Provide the (x, y) coordinate of the cell's center where the given text is located.  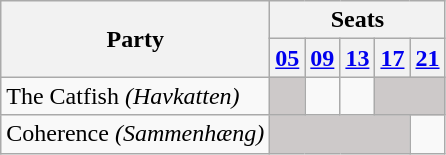
13 (358, 58)
21 (428, 58)
17 (392, 58)
The Catfish (Havkatten) (136, 96)
05 (288, 58)
Party (136, 39)
Coherence (Sammenhæng) (136, 134)
Seats (358, 20)
09 (322, 58)
